Determine the [x, y] coordinate at the center of the cell enclosing the given text.  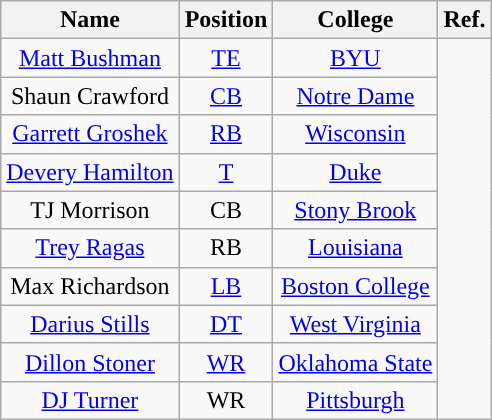
Louisiana [356, 248]
Oklahoma State [356, 362]
Trey Ragas [90, 248]
TE [226, 58]
Duke [356, 172]
Darius Stills [90, 324]
Wisconsin [356, 134]
BYU [356, 58]
TJ Morrison [90, 210]
Devery Hamilton [90, 172]
Max Richardson [90, 286]
Pittsburgh [356, 400]
Shaun Crawford [90, 96]
DJ Turner [90, 400]
Matt Bushman [90, 58]
LB [226, 286]
West Virginia [356, 324]
Garrett Groshek [90, 134]
Stony Brook [356, 210]
College [356, 20]
T [226, 172]
Dillon Stoner [90, 362]
Ref. [464, 20]
Name [90, 20]
Position [226, 20]
Boston College [356, 286]
Notre Dame [356, 96]
DT [226, 324]
